Extract the (X, Y) coordinate from the center of the cell holding the provided text.  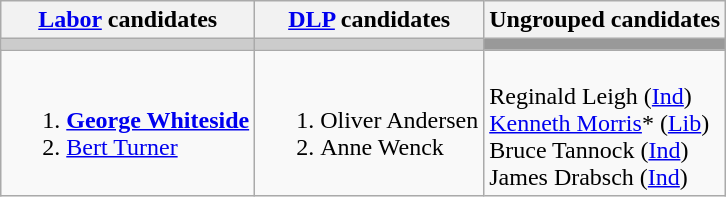
George WhitesideBert Turner (128, 123)
DLP candidates (370, 20)
Labor candidates (128, 20)
Reginald Leigh (Ind) Kenneth Morris* (Lib) Bruce Tannock (Ind) James Drabsch (Ind) (605, 123)
Ungrouped candidates (605, 20)
Oliver AndersenAnne Wenck (370, 123)
